Pinpoint the cell where the given text exists, returning its (X, Y) midpoint coordinate. 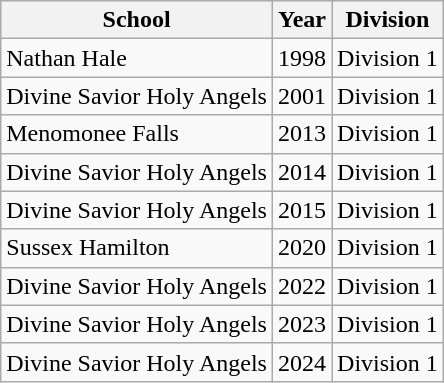
Year (302, 20)
2015 (302, 210)
2023 (302, 324)
Sussex Hamilton (137, 248)
2022 (302, 286)
Division (388, 20)
1998 (302, 58)
2014 (302, 172)
2024 (302, 362)
Menomonee Falls (137, 134)
2001 (302, 96)
2013 (302, 134)
School (137, 20)
2020 (302, 248)
Nathan Hale (137, 58)
